Scan for the cell matching the given text and deliver its [x, y] coordinate at center. 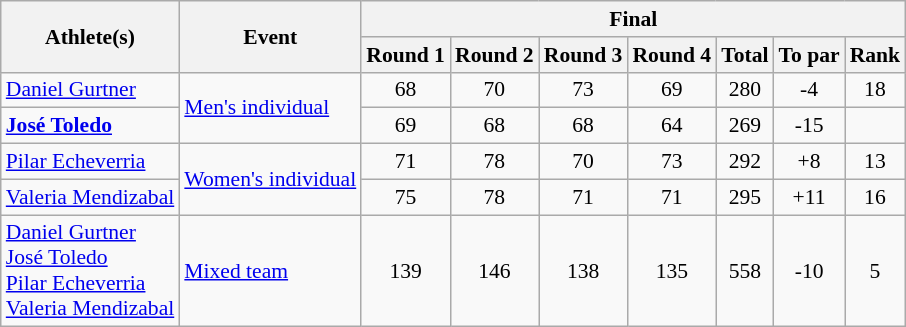
-15 [810, 126]
Valeria Mendizabal [90, 197]
Women's individual [270, 180]
-10 [810, 271]
Mixed team [270, 271]
Round 2 [494, 55]
+11 [810, 197]
16 [876, 197]
5 [876, 271]
Daniel GurtnerJosé ToledoPilar EcheverriaValeria Mendizabal [90, 271]
Athlete(s) [90, 36]
To par [810, 55]
295 [744, 197]
Daniel Gurtner [90, 90]
138 [584, 271]
Pilar Echeverria [90, 162]
558 [744, 271]
Final [633, 19]
+8 [810, 162]
64 [672, 126]
Round 3 [584, 55]
Event [270, 36]
139 [406, 271]
280 [744, 90]
Men's individual [270, 108]
Rank [876, 55]
135 [672, 271]
18 [876, 90]
13 [876, 162]
Round 4 [672, 55]
269 [744, 126]
Round 1 [406, 55]
José Toledo [90, 126]
-4 [810, 90]
292 [744, 162]
75 [406, 197]
Total [744, 55]
146 [494, 271]
